Search for the cell housing the specified text and yield its [x, y] center coordinate. 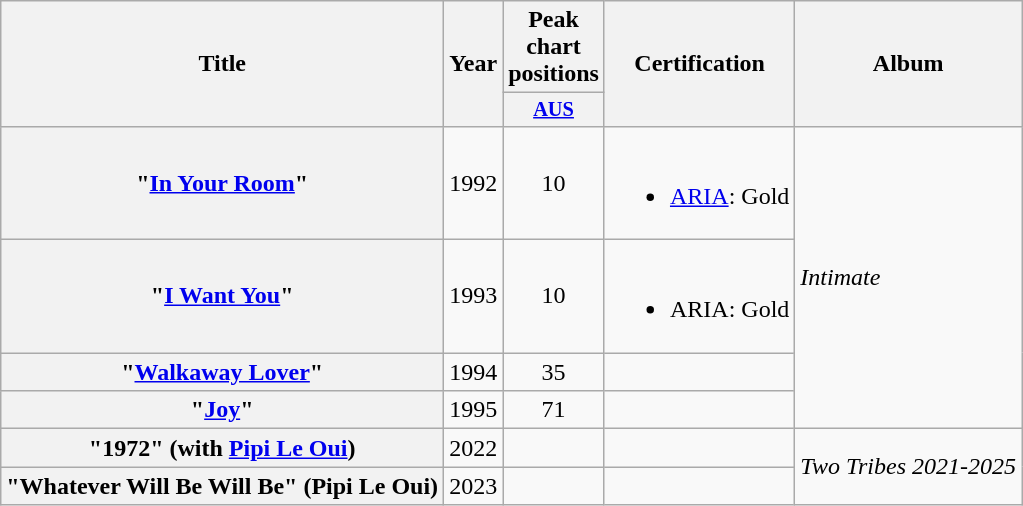
AUS [554, 110]
Certification [699, 64]
1992 [474, 182]
"Joy" [222, 410]
"In Your Room" [222, 182]
"Walkaway Lover" [222, 372]
1993 [474, 296]
"1972" (with Pipi Le Oui) [222, 448]
Year [474, 64]
Two Tribes 2021-2025 [908, 467]
2023 [474, 486]
Peak chart positions [554, 47]
Album [908, 64]
"I Want You" [222, 296]
Title [222, 64]
1995 [474, 410]
"Whatever Will Be Will Be" (Pipi Le Oui) [222, 486]
Intimate [908, 277]
2022 [474, 448]
1994 [474, 372]
35 [554, 372]
71 [554, 410]
